Pinpoint the cell where the given text exists, returning its [X, Y] midpoint coordinate. 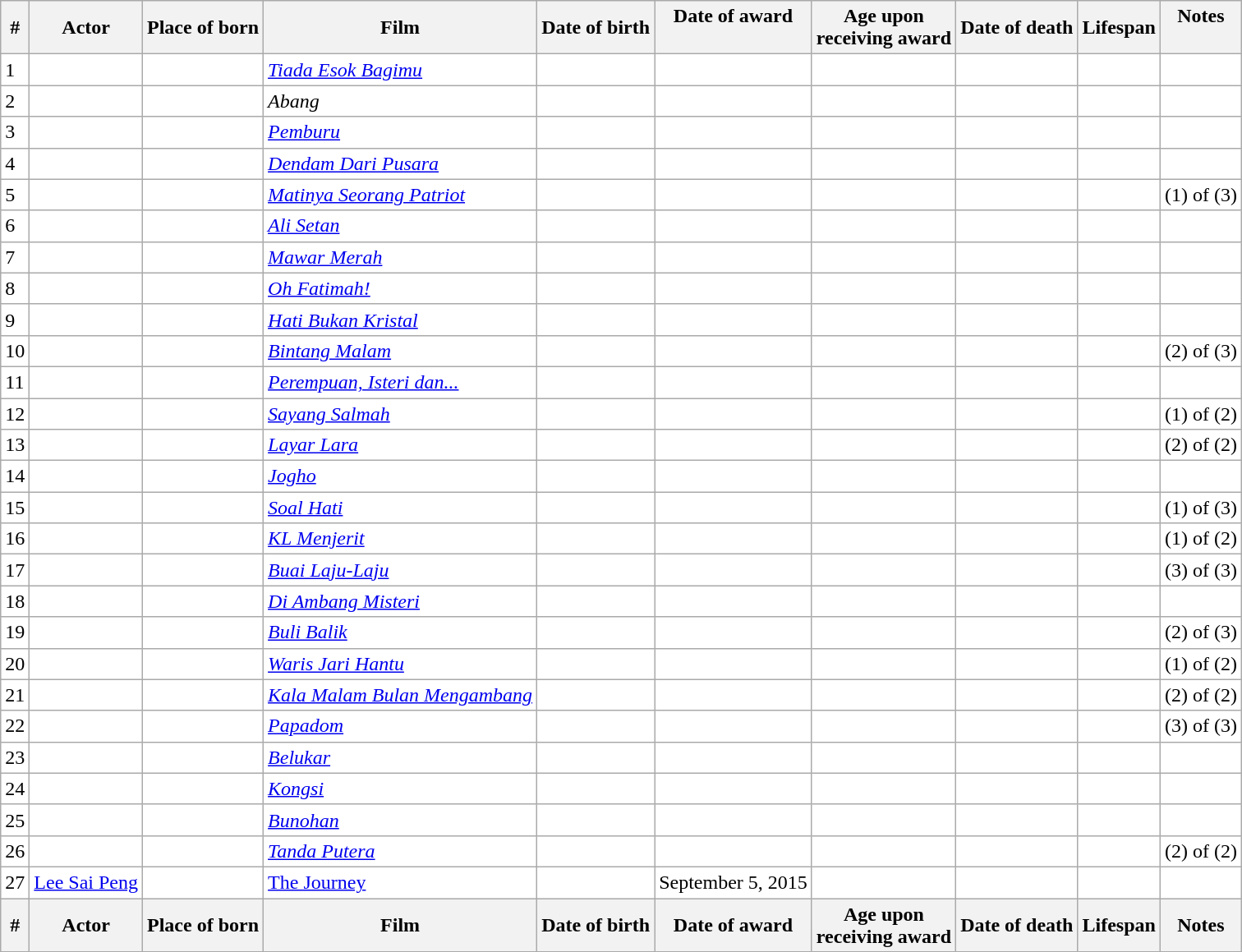
September 5, 2015 [734, 882]
13 [15, 445]
2 [15, 101]
20 [15, 664]
24 [15, 789]
Dendam Dari Pusara [401, 163]
19 [15, 632]
Tanda Putera [401, 851]
21 [15, 695]
Papadom [401, 726]
11 [15, 382]
18 [15, 601]
Abang [401, 101]
26 [15, 851]
3 [15, 132]
6 [15, 226]
17 [15, 570]
22 [15, 726]
Kongsi [401, 789]
Di Ambang Misteri [401, 601]
Perempuan, Isteri dan... [401, 382]
8 [15, 288]
Waris Jari Hantu [401, 664]
Buli Balik [401, 632]
Bunohan [401, 820]
Jogho [401, 476]
25 [15, 820]
Belukar [401, 757]
Oh Fatimah! [401, 288]
4 [15, 163]
9 [15, 320]
Buai Laju-Laju [401, 570]
Ali Setan [401, 226]
12 [15, 413]
Pemburu [401, 132]
Tiada Esok Bagimu [401, 70]
1 [15, 70]
Lee Sai Peng [86, 882]
10 [15, 351]
Layar Lara [401, 445]
5 [15, 195]
The Journey [401, 882]
Sayang Salmah [401, 413]
27 [15, 882]
15 [15, 508]
14 [15, 476]
Matinya Seorang Patriot [401, 195]
Hati Bukan Kristal [401, 320]
KL Menjerit [401, 539]
Soal Hati [401, 508]
23 [15, 757]
16 [15, 539]
7 [15, 257]
Bintang Malam [401, 351]
Kala Malam Bulan Mengambang [401, 695]
Mawar Merah [401, 257]
